Search for the cell housing the specified text and yield its (x, y) center coordinate. 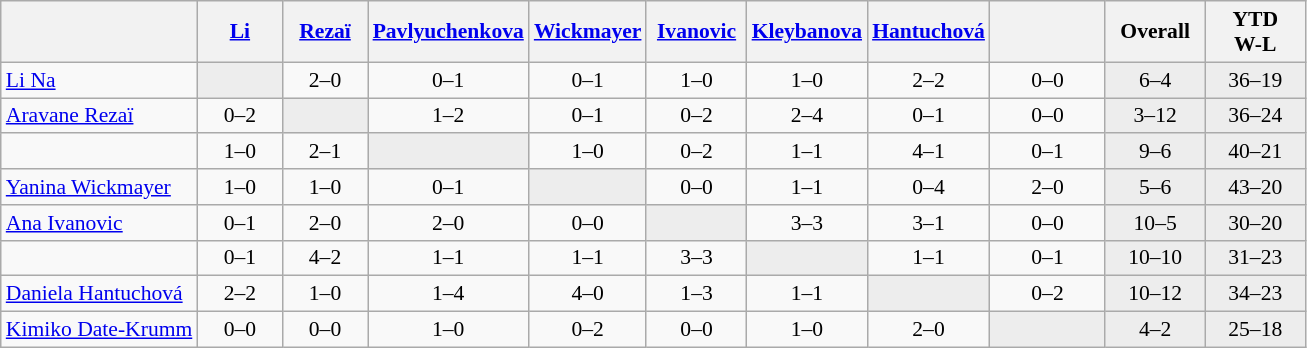
43–20 (1255, 187)
Rezaï (324, 32)
3–1 (928, 223)
Pavlyuchenkova (448, 32)
1–3 (696, 294)
1–2 (448, 116)
36–24 (1255, 116)
Aravane Rezaï (100, 116)
Hantuchová (928, 32)
YTD W-L (1255, 32)
10–10 (1155, 258)
1–4 (448, 294)
4–1 (928, 152)
10–5 (1155, 223)
25–18 (1255, 330)
4–0 (588, 294)
Ivanovic (696, 32)
30–20 (1255, 223)
5–6 (1155, 187)
Kimiko Date-Krumm (100, 330)
Daniela Hantuchová (100, 294)
34–23 (1255, 294)
Kleybanova (807, 32)
Wickmayer (588, 32)
0–4 (928, 187)
10–12 (1155, 294)
Li (240, 32)
40–21 (1255, 152)
Li Na (100, 80)
Ana Ivanovic (100, 223)
2–1 (324, 152)
2–4 (807, 116)
9–6 (1155, 152)
3–12 (1155, 116)
Overall (1155, 32)
31–23 (1255, 258)
6–4 (1155, 80)
36–19 (1255, 80)
Yanina Wickmayer (100, 187)
